Determine the [x, y] coordinate at the center of the cell enclosing the given text.  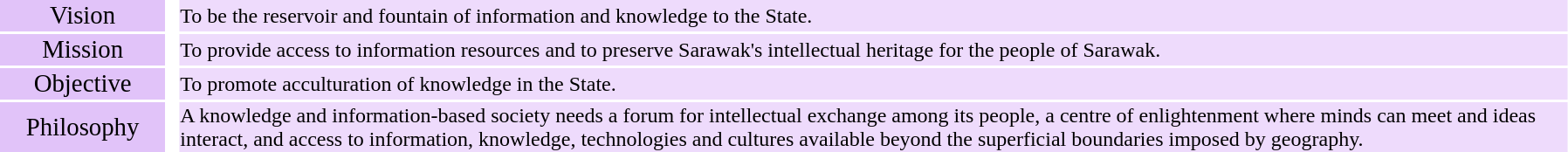
To provide access to information resources and to preserve Sarawak's intellectual heritage for the people of Sarawak. [873, 50]
Vision [82, 16]
To promote acculturation of knowledge in the State. [873, 84]
Philosophy [82, 128]
Objective [82, 84]
To be the reservoir and fountain of information and knowledge to the State. [873, 16]
Mission [82, 50]
